Detect which cell encompasses the target text, then output its (x, y) center coordinate. 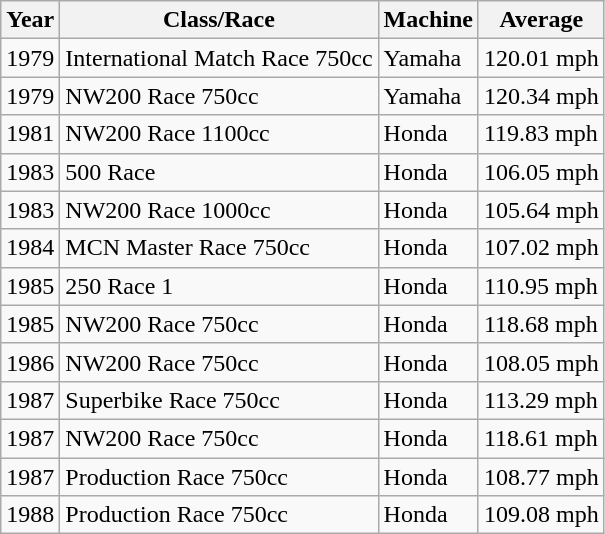
108.77 mph (541, 477)
International Match Race 750cc (219, 58)
108.05 mph (541, 362)
106.05 mph (541, 172)
500 Race (219, 172)
Year (30, 20)
Class/Race (219, 20)
1981 (30, 134)
1984 (30, 248)
MCN Master Race 750cc (219, 248)
107.02 mph (541, 248)
Average (541, 20)
250 Race 1 (219, 286)
Machine (428, 20)
NW200 Race 1000cc (219, 210)
105.64 mph (541, 210)
118.68 mph (541, 324)
1988 (30, 515)
109.08 mph (541, 515)
1986 (30, 362)
120.34 mph (541, 96)
119.83 mph (541, 134)
Superbike Race 750cc (219, 400)
110.95 mph (541, 286)
NW200 Race 1100cc (219, 134)
118.61 mph (541, 438)
120.01 mph (541, 58)
113.29 mph (541, 400)
